Locate the cell with the specified text and output its [x, y] center coordinate. 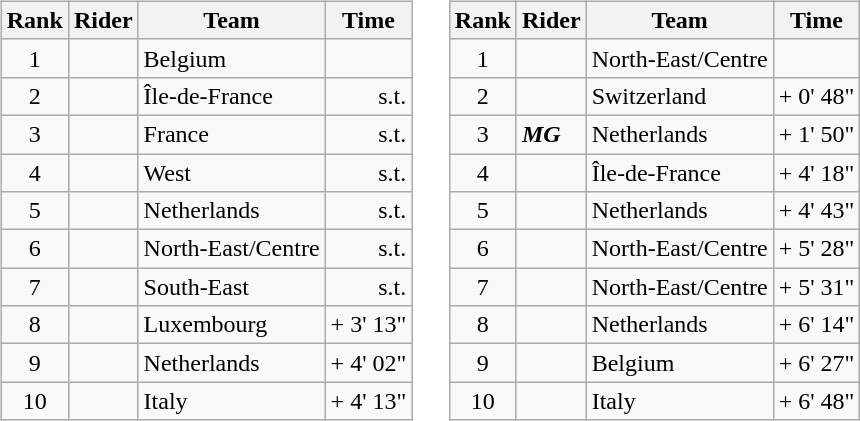
+ 4' 02" [368, 363]
+ 6' 48" [816, 401]
+ 4' 43" [816, 211]
+ 5' 31" [816, 287]
+ 0' 48" [816, 96]
+ 3' 13" [368, 325]
Luxembourg [232, 325]
South-East [232, 287]
Switzerland [680, 96]
+ 4' 18" [816, 173]
France [232, 134]
+ 5' 28" [816, 249]
+ 6' 14" [816, 325]
+ 6' 27" [816, 363]
MG [551, 134]
West [232, 173]
+ 1' 50" [816, 134]
+ 4' 13" [368, 401]
